Scan for the cell matching the given text and deliver its (x, y) coordinate at center. 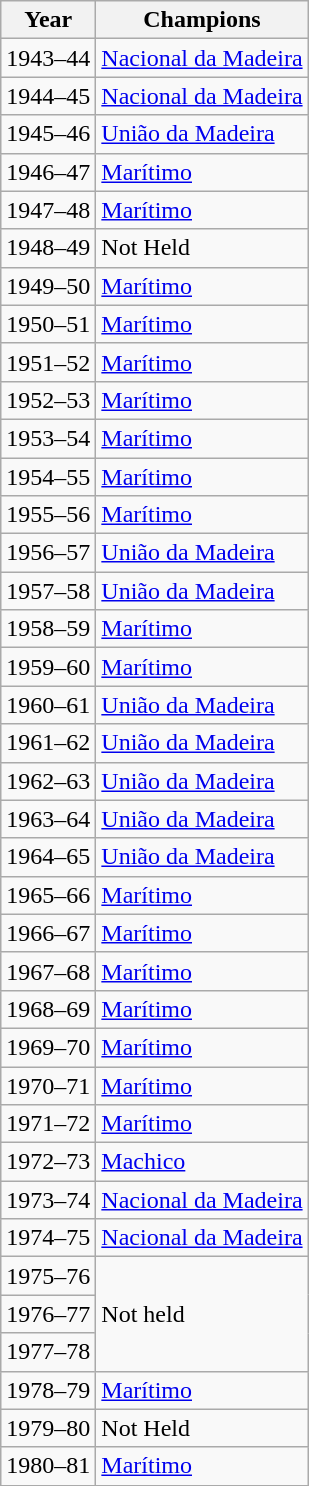
1970–71 (48, 1085)
1953–54 (48, 438)
1967–68 (48, 971)
1977–78 (48, 1352)
1961–62 (48, 743)
1958–59 (48, 629)
1954–55 (48, 477)
1972–73 (48, 1162)
1962–63 (48, 781)
Not held (202, 1314)
1980–81 (48, 1466)
1950–51 (48, 324)
Machico (202, 1162)
1959–60 (48, 667)
1974–75 (48, 1238)
Champions (202, 20)
1955–56 (48, 515)
1945–46 (48, 134)
1973–74 (48, 1200)
1966–67 (48, 933)
1963–64 (48, 819)
1951–52 (48, 362)
1976–77 (48, 1314)
1968–69 (48, 1009)
1944–45 (48, 96)
1979–80 (48, 1428)
1978–79 (48, 1390)
1965–66 (48, 895)
1947–48 (48, 210)
1957–58 (48, 591)
1969–70 (48, 1047)
1949–50 (48, 286)
1952–53 (48, 400)
1943–44 (48, 58)
Year (48, 20)
1960–61 (48, 705)
1975–76 (48, 1276)
1971–72 (48, 1124)
1964–65 (48, 857)
1948–49 (48, 248)
1946–47 (48, 172)
1956–57 (48, 553)
